Output the [X, Y] coordinate of the center of the cell containing the given text.  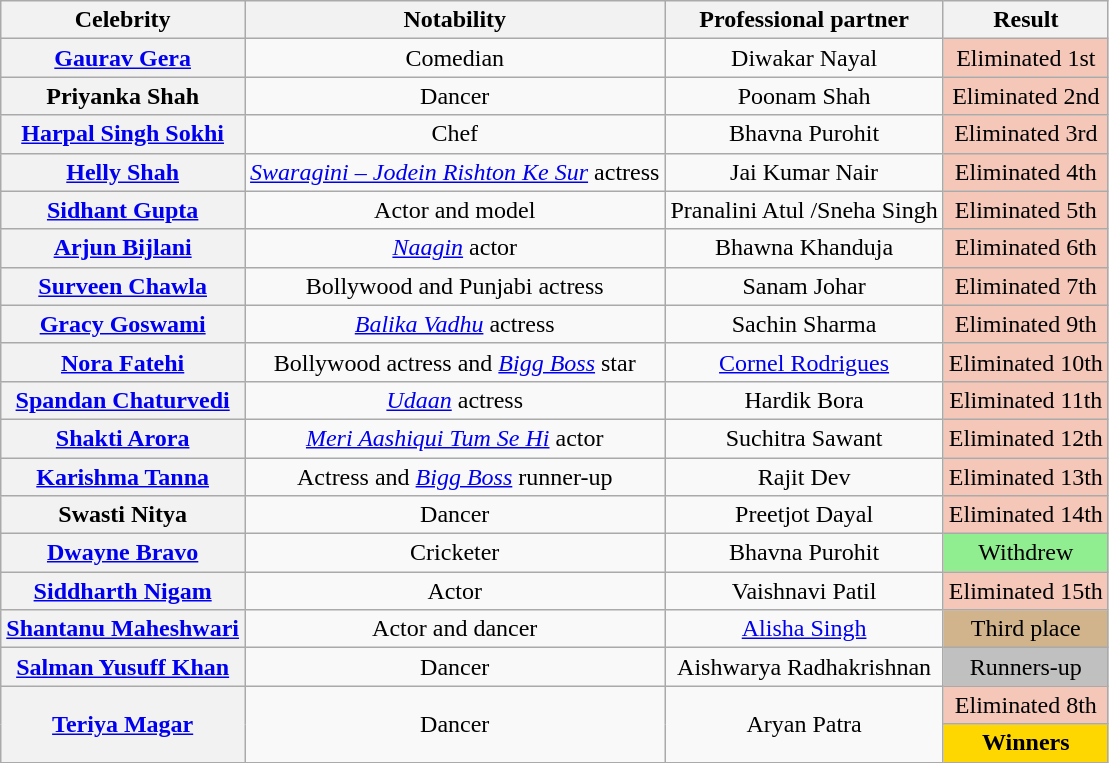
Eliminated 15th [1026, 591]
Winners [1026, 743]
Eliminated 4th [1026, 172]
Swaragini – Jodein Rishton Ke Sur actress [455, 172]
Poonam Shah [804, 96]
Eliminated 13th [1026, 477]
Sanam Johar [804, 286]
Shakti Arora [123, 438]
Diwakar Nayal [804, 58]
Chef [455, 134]
Nora Fatehi [123, 362]
Eliminated 3rd [1026, 134]
Spandan Chaturvedi [123, 400]
Eliminated 8th [1026, 705]
Helly Shah [123, 172]
Eliminated 10th [1026, 362]
Runners-up [1026, 667]
Eliminated 12th [1026, 438]
Eliminated 7th [1026, 286]
Udaan actress [455, 400]
Result [1026, 20]
Third place [1026, 629]
Actor and dancer [455, 629]
Cricketer [455, 553]
Bollywood actress and Bigg Boss star [455, 362]
Actor and model [455, 210]
Gaurav Gera [123, 58]
Eliminated 14th [1026, 515]
Eliminated 2nd [1026, 96]
Notability [455, 20]
Eliminated 11th [1026, 400]
Teriya Magar [123, 724]
Balika Vadhu actress [455, 324]
Aryan Patra [804, 724]
Swasti Nitya [123, 515]
Meri Aashiqui Tum Se Hi actor [455, 438]
Siddharth Nigam [123, 591]
Surveen Chawla [123, 286]
Sachin Sharma [804, 324]
Comedian [455, 58]
Hardik Bora [804, 400]
Actor [455, 591]
Karishma Tanna [123, 477]
Suchitra Sawant [804, 438]
Professional partner [804, 20]
Jai Kumar Nair [804, 172]
Preetjot Dayal [804, 515]
Actress and Bigg Boss runner-up [455, 477]
Alisha Singh [804, 629]
Celebrity [123, 20]
Aishwarya Radhakrishnan [804, 667]
Vaishnavi Patil [804, 591]
Eliminated 9th [1026, 324]
Sidhant Gupta [123, 210]
Rajit Dev [804, 477]
Withdrew [1026, 553]
Eliminated 1st [1026, 58]
Salman Yusuff Khan [123, 667]
Naagin actor [455, 248]
Arjun Bijlani [123, 248]
Eliminated 5th [1026, 210]
Dwayne Bravo [123, 553]
Harpal Singh Sokhi [123, 134]
Pranalini Atul /Sneha Singh [804, 210]
Shantanu Maheshwari [123, 629]
Bhawna Khanduja [804, 248]
Eliminated 6th [1026, 248]
Gracy Goswami [123, 324]
Bollywood and Punjabi actress [455, 286]
Priyanka Shah [123, 96]
Cornel Rodrigues [804, 362]
